Provide the [x, y] coordinate of the cell's center where the given text is located.  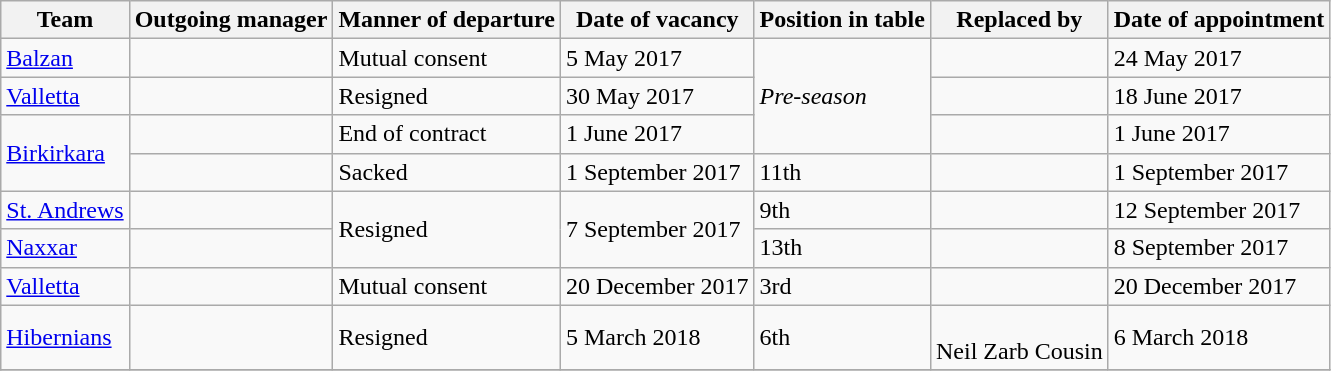
Manner of departure [446, 20]
St. Andrews [65, 210]
Naxxar [65, 248]
Outgoing manager [231, 20]
Sacked [446, 172]
Neil Zarb Cousin [1019, 338]
5 March 2018 [657, 338]
Replaced by [1019, 20]
8 September 2017 [1219, 248]
3rd [842, 286]
9th [842, 210]
7 September 2017 [657, 229]
5 May 2017 [657, 58]
24 May 2017 [1219, 58]
30 May 2017 [657, 96]
Birkirkara [65, 153]
Hibernians [65, 338]
6 March 2018 [1219, 338]
End of contract [446, 134]
Team [65, 20]
Balzan [65, 58]
12 September 2017 [1219, 210]
Date of vacancy [657, 20]
13th [842, 248]
11th [842, 172]
Pre-season [842, 96]
Position in table [842, 20]
6th [842, 338]
Date of appointment [1219, 20]
18 June 2017 [1219, 96]
